Output the [X, Y] coordinate of the center of the cell containing the given text.  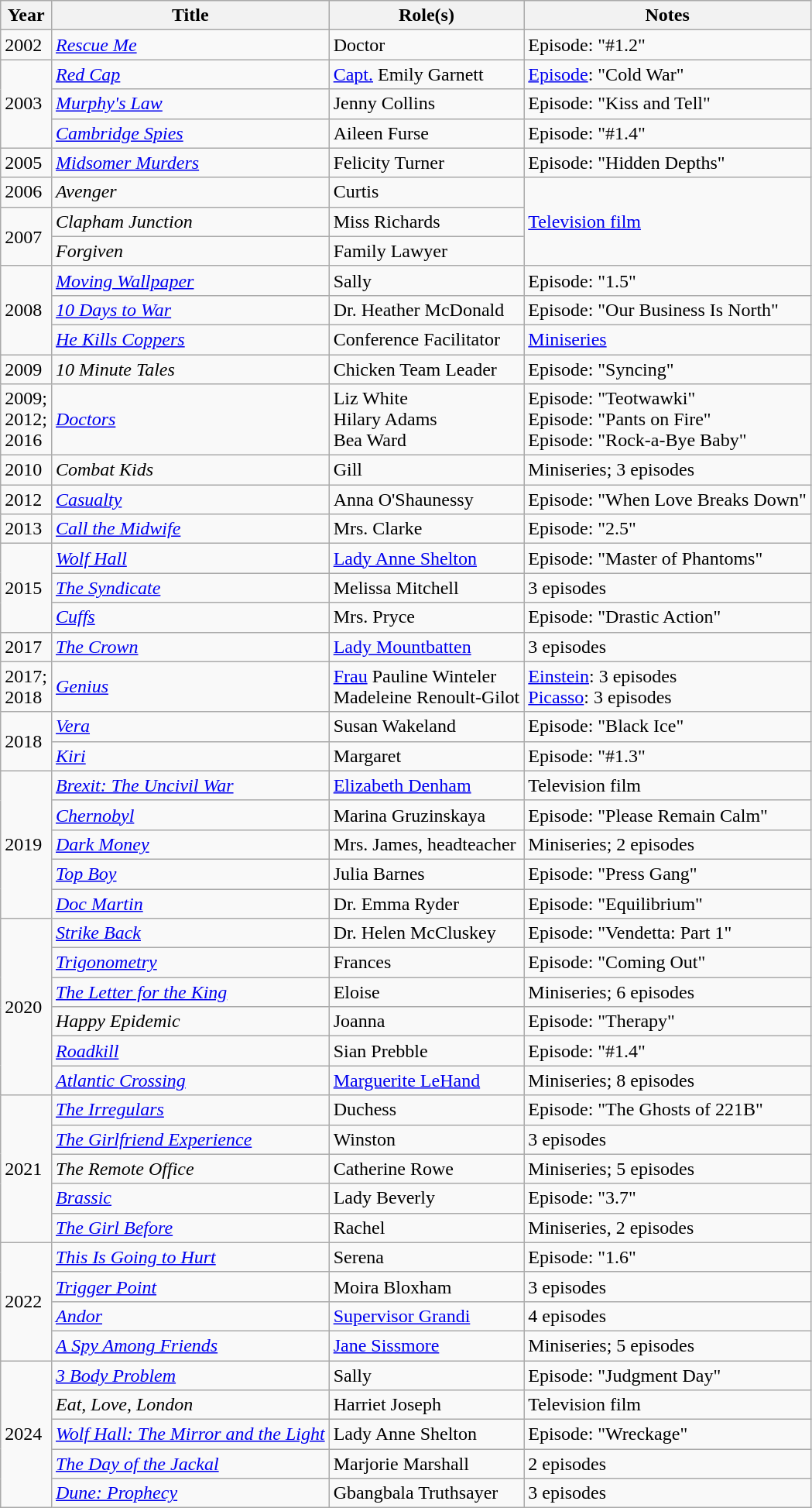
Curtis [427, 192]
The Girl Before [190, 1228]
Episode: "3.7" [667, 1198]
Wolf Hall [190, 558]
Catherine Rowe [427, 1169]
Miss Richards [427, 222]
3 Body Problem [190, 1375]
Moira Bloxham [427, 1286]
Miniseries; 6 episodes [667, 992]
Episode: "Teotwawki"Episode: "Pants on Fire"Episode: "Rock-a-Bye Baby" [667, 420]
Call the Midwife [190, 529]
The Crown [190, 647]
Aileen Furse [427, 133]
2009 [26, 369]
A Spy Among Friends [190, 1345]
Harriet Joseph [427, 1405]
2012 [26, 500]
The Girlfriend Experience [190, 1139]
Brexit: The Uncivil War [190, 785]
2021 [26, 1169]
Genius [190, 686]
Trigonometry [190, 963]
The Day of the Jackal [190, 1464]
2017 [26, 647]
Jane Sissmore [427, 1345]
Episode: "Cold War" [667, 74]
Andor [190, 1316]
Miniseries; 2 episodes [667, 844]
Doctors [190, 420]
Brassic [190, 1198]
Miniseries, 2 episodes [667, 1228]
Mrs. James, headteacher [427, 844]
The Syndicate [190, 588]
Forgiven [190, 251]
2009;2012;2016 [26, 420]
Episode: "Coming Out" [667, 963]
Role(s) [427, 15]
Lady Beverly [427, 1198]
Year [26, 15]
2024 [26, 1434]
Episode: "Equilibrium" [667, 904]
Conference Facilitator [427, 339]
Combat Kids [190, 470]
Dr. Heather McDonald [427, 310]
Midsomer Murders [190, 163]
Episode: "1.5" [667, 280]
Lady Mountbatten [427, 647]
Gill [427, 470]
2019 [26, 844]
Melissa Mitchell [427, 588]
Elizabeth Denham [427, 785]
Mrs. Pryce [427, 617]
Strike Back [190, 933]
Episode: "The Ghosts of 221B" [667, 1110]
Miniseries [667, 339]
Moving Wallpaper [190, 280]
Winston [427, 1139]
Episode: "1.6" [667, 1257]
Frau Pauline WintelerMadeleine Renoult-Gilot [427, 686]
Red Cap [190, 74]
4 episodes [667, 1316]
Episode: "Vendetta: Part 1" [667, 933]
Miniseries; 8 episodes [667, 1080]
10 Minute Tales [190, 369]
Dr. Emma Ryder [427, 904]
2018 [26, 741]
Episode: "2.5" [667, 529]
Marina Gruzinskaya [427, 815]
Episode: "Please Remain Calm" [667, 815]
Marguerite LeHand [427, 1080]
2007 [26, 236]
Doc Martin [190, 904]
Vera [190, 727]
Marjorie Marshall [427, 1464]
Jenny Collins [427, 104]
Joanna [427, 1022]
Cuffs [190, 617]
Julia Barnes [427, 874]
Episode: "Our Business Is North" [667, 310]
Doctor [427, 45]
Casualty [190, 500]
Chernobyl [190, 815]
Top Boy [190, 874]
2015 [26, 588]
Episode: "Syncing" [667, 369]
Dr. Helen McCluskey [427, 933]
Frances [427, 963]
The Irregulars [190, 1110]
Serena [427, 1257]
Episode: "Therapy" [667, 1022]
2 episodes [667, 1464]
2003 [26, 104]
Roadkill [190, 1051]
2005 [26, 163]
Rescue Me [190, 45]
Notes [667, 15]
Episode: "Black Ice" [667, 727]
Miniseries; 3 episodes [667, 470]
Episode: "Master of Phantoms" [667, 558]
Dark Money [190, 844]
Family Lawyer [427, 251]
Einstein: 3 episodesPicasso: 3 episodes [667, 686]
Episode: "Wreckage" [667, 1434]
Clapham Junction [190, 222]
Episode: "When Love Breaks Down" [667, 500]
2017;2018 [26, 686]
Eat, Love, London [190, 1405]
Episode: "Kiss and Tell" [667, 104]
Duchess [427, 1110]
Episode: "Press Gang" [667, 874]
2020 [26, 1007]
Rachel [427, 1228]
Title [190, 15]
The Letter for the King [190, 992]
2002 [26, 45]
2013 [26, 529]
Episode: "#1.3" [667, 756]
Murphy's Law [190, 104]
Eloise [427, 992]
Dune: Prophecy [190, 1493]
This Is Going to Hurt [190, 1257]
Episode: "Hidden Depths" [667, 163]
Atlantic Crossing [190, 1080]
Mrs. Clarke [427, 529]
Trigger Point [190, 1286]
He Kills Coppers [190, 339]
Wolf Hall: The Mirror and the Light [190, 1434]
2010 [26, 470]
Avenger [190, 192]
Gbangbala Truthsayer [427, 1493]
2008 [26, 310]
Episode: "Judgment Day" [667, 1375]
Anna O'Shaunessy [427, 500]
Susan Wakeland [427, 727]
Liz WhiteHilary AdamsBea Ward [427, 420]
Chicken Team Leader [427, 369]
The Remote Office [190, 1169]
Margaret [427, 756]
Episode: "#1.2" [667, 45]
10 Days to War [190, 310]
Cambridge Spies [190, 133]
2006 [26, 192]
Felicity Turner [427, 163]
Supervisor Grandi [427, 1316]
Sian Prebble [427, 1051]
Capt. Emily Garnett [427, 74]
Episode: "Drastic Action" [667, 617]
2022 [26, 1301]
Happy Epidemic [190, 1022]
Kiri [190, 756]
